Output the [X, Y] coordinate of the center of the cell containing the given text.  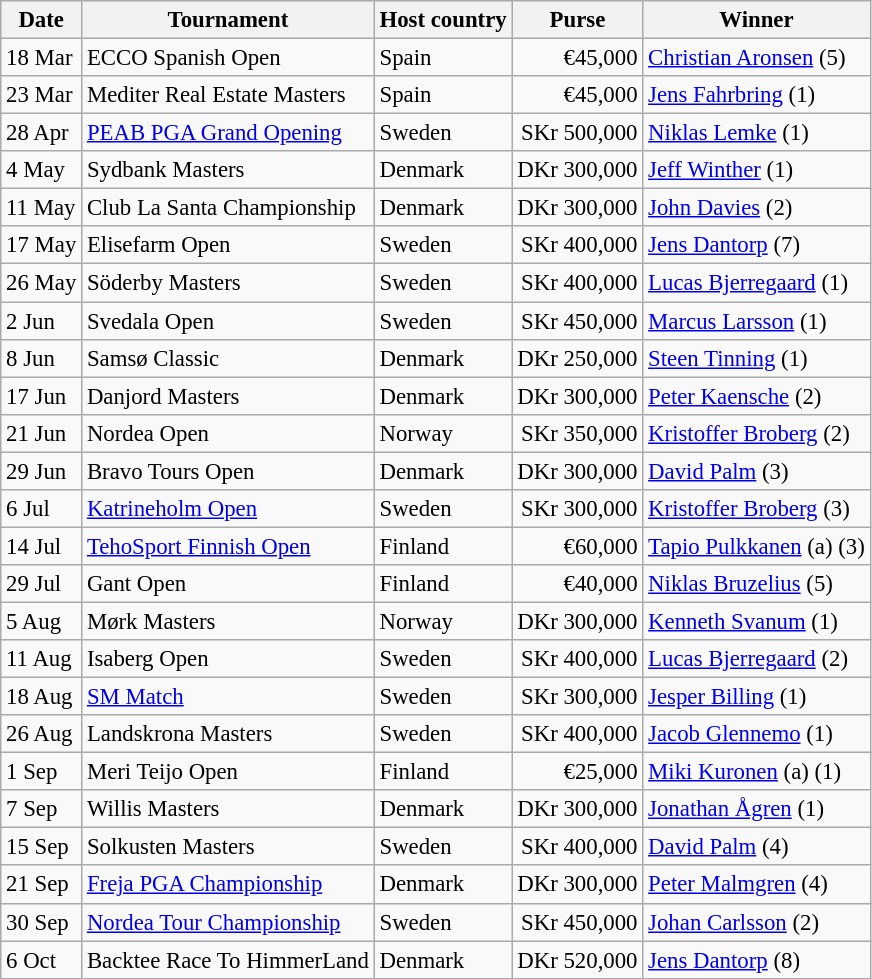
Niklas Bruzelius (5) [756, 584]
21 Jun [42, 433]
Willis Masters [228, 809]
Purse [578, 20]
14 Jul [42, 546]
Svedala Open [228, 321]
Mørk Masters [228, 621]
26 Aug [42, 734]
Jacob Glennemo (1) [756, 734]
Miki Kuronen (a) (1) [756, 772]
Niklas Lemke (1) [756, 133]
8 Jun [42, 358]
DKr 250,000 [578, 358]
Jens Dantorp (8) [756, 960]
Date [42, 20]
1 Sep [42, 772]
29 Jul [42, 584]
SM Match [228, 697]
Nordea Open [228, 433]
5 Aug [42, 621]
Bravo Tours Open [228, 471]
30 Sep [42, 922]
Jesper Billing (1) [756, 697]
Gant Open [228, 584]
Peter Kaensche (2) [756, 396]
2 Jun [42, 321]
PEAB PGA Grand Opening [228, 133]
TehoSport Finnish Open [228, 546]
Jonathan Ågren (1) [756, 809]
29 Jun [42, 471]
Peter Malmgren (4) [756, 885]
17 Jun [42, 396]
Lucas Bjerregaard (1) [756, 283]
Backtee Race To HimmerLand [228, 960]
17 May [42, 245]
Nordea Tour Championship [228, 922]
Winner [756, 20]
Landskrona Masters [228, 734]
23 Mar [42, 95]
Söderby Masters [228, 283]
SKr 500,000 [578, 133]
Elisefarm Open [228, 245]
15 Sep [42, 847]
SKr 350,000 [578, 433]
Mediter Real Estate Masters [228, 95]
18 Mar [42, 58]
€25,000 [578, 772]
Isaberg Open [228, 659]
21 Sep [42, 885]
John Davies (2) [756, 208]
28 Apr [42, 133]
Katrineholm Open [228, 509]
11 Aug [42, 659]
Kenneth Svanum (1) [756, 621]
7 Sep [42, 809]
Marcus Larsson (1) [756, 321]
Solkusten Masters [228, 847]
Club La Santa Championship [228, 208]
Jens Dantorp (7) [756, 245]
Danjord Masters [228, 396]
6 Jul [42, 509]
€40,000 [578, 584]
Tapio Pulkkanen (a) (3) [756, 546]
Jeff Winther (1) [756, 170]
Freja PGA Championship [228, 885]
ECCO Spanish Open [228, 58]
Meri Teijo Open [228, 772]
Lucas Bjerregaard (2) [756, 659]
Kristoffer Broberg (3) [756, 509]
Johan Carlsson (2) [756, 922]
Jens Fahrbring (1) [756, 95]
DKr 520,000 [578, 960]
Host country [443, 20]
4 May [42, 170]
Tournament [228, 20]
18 Aug [42, 697]
Samsø Classic [228, 358]
Sydbank Masters [228, 170]
Kristoffer Broberg (2) [756, 433]
11 May [42, 208]
6 Oct [42, 960]
David Palm (4) [756, 847]
Christian Aronsen (5) [756, 58]
26 May [42, 283]
€60,000 [578, 546]
David Palm (3) [756, 471]
Steen Tinning (1) [756, 358]
